Locate the cell with the specified text and output its (x, y) center coordinate. 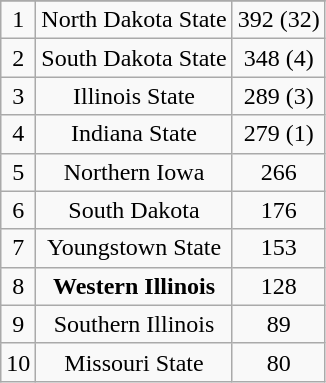
1 (18, 20)
Indiana State (134, 134)
Illinois State (134, 96)
South Dakota State (134, 58)
8 (18, 286)
Northern Iowa (134, 172)
348 (4) (278, 58)
9 (18, 324)
153 (278, 248)
80 (278, 362)
176 (278, 210)
Western Illinois (134, 286)
Youngstown State (134, 248)
North Dakota State (134, 20)
7 (18, 248)
128 (278, 286)
392 (32) (278, 20)
4 (18, 134)
289 (3) (278, 96)
South Dakota (134, 210)
266 (278, 172)
89 (278, 324)
3 (18, 96)
10 (18, 362)
2 (18, 58)
279 (1) (278, 134)
6 (18, 210)
Missouri State (134, 362)
Southern Illinois (134, 324)
5 (18, 172)
